Locate the cell with the specified text and output its [x, y] center coordinate. 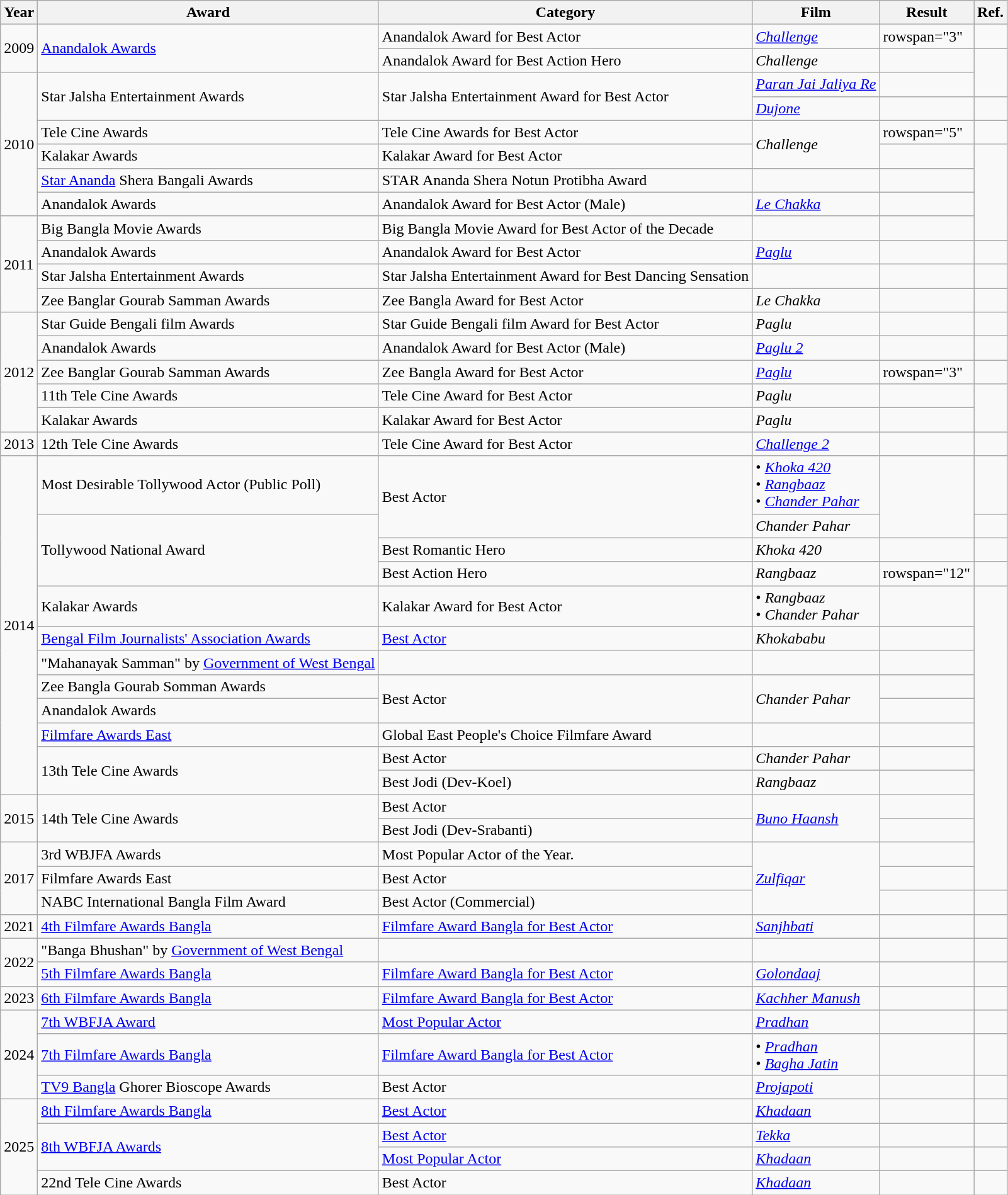
• Khoka 420 • Rangbaaz • Chander Pahar [816, 485]
2025 [19, 1147]
Star Ananda Shera Bangali Awards [208, 180]
5th Filmfare Awards Bangla [208, 974]
Anandalok Award for Best Action Hero [565, 60]
Khokababu [816, 638]
Most Popular Actor of the Year. [565, 854]
Tele Cine Awards for Best Actor [565, 132]
8th WBFJA Awards [208, 1147]
Best Jodi (Dev-Koel) [565, 783]
Bengal Film Journalists' Association Awards [208, 638]
Best Romantic Hero [565, 550]
Sanjhbati [816, 926]
Most Desirable Tollywood Actor (Public Poll) [208, 485]
NABC International Bangla Film Award [208, 902]
rowspan="5" [927, 132]
2022 [19, 962]
3rd WBJFA Awards [208, 854]
2012 [19, 372]
Star Guide Bengali film Awards [208, 324]
Paran Jai Jaliya Re [816, 84]
13th Tele Cine Awards [208, 771]
Big Bangla Movie Awards [208, 228]
TV9 Bangla Ghorer Bioscope Awards [208, 1087]
Zee Bangla Gourab Somman Awards [208, 686]
Buno Haansh [816, 818]
"Mahanayak Samman" by Government of West Bengal [208, 662]
7th WBFJA Award [208, 1022]
2009 [19, 48]
Pradhan [816, 1022]
"Banga Bhushan" by Government of West Bengal [208, 950]
2013 [19, 444]
2011 [19, 264]
• Rangbaaz • Chander Pahar [816, 606]
rowspan="12" [927, 574]
Tekka [816, 1135]
Challenge 2 [816, 444]
2010 [19, 144]
Kachher Manush [816, 998]
Ref. [991, 13]
11th Tele Cine Awards [208, 396]
STAR Ananda Shera Notun Protibha Award [565, 180]
22nd Tele Cine Awards [208, 1183]
Star Jalsha Entertainment Award for Best Dancing Sensation [565, 276]
Zulfiqar [816, 878]
2017 [19, 878]
Khoka 420 [816, 550]
2023 [19, 998]
Category [565, 13]
Best Action Hero [565, 574]
7th Filmfare Awards Bangla [208, 1054]
4th Filmfare Awards Bangla [208, 926]
2015 [19, 818]
Year [19, 13]
2014 [19, 625]
Tollywood National Award [208, 550]
Award [208, 13]
2021 [19, 926]
2024 [19, 1054]
14th Tele Cine Awards [208, 818]
Star Jalsha Entertainment Award for Best Actor [565, 96]
• Pradhan • Bagha Jatin [816, 1054]
6th Filmfare Awards Bangla [208, 998]
Golondaaj [816, 974]
Dujone [816, 108]
Global East People's Choice Filmfare Award [565, 735]
12th Tele Cine Awards [208, 444]
Star Guide Bengali film Award for Best Actor [565, 324]
Best Jodi (Dev-Srabanti) [565, 830]
Film [816, 13]
Tele Cine Awards [208, 132]
Best Actor (Commercial) [565, 902]
Paglu 2 [816, 348]
Projapoti [816, 1087]
8th Filmfare Awards Bangla [208, 1111]
Big Bangla Movie Award for Best Actor of the Decade [565, 228]
Result [927, 13]
